Extract the [X, Y] coordinate from the center of the cell holding the provided text.  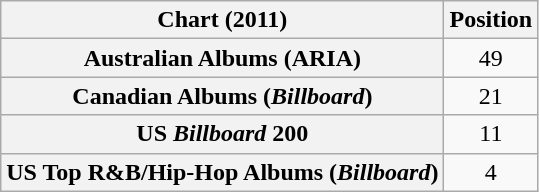
US Billboard 200 [222, 134]
Position [491, 20]
Chart (2011) [222, 20]
49 [491, 58]
Australian Albums (ARIA) [222, 58]
4 [491, 172]
11 [491, 134]
21 [491, 96]
Canadian Albums (Billboard) [222, 96]
US Top R&B/Hip-Hop Albums (Billboard) [222, 172]
